Capture the cell that displays the provided text and extract its (x, y) central coordinate. 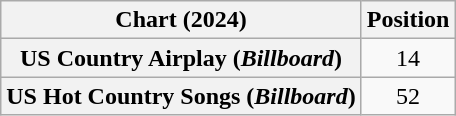
Chart (2024) (181, 20)
14 (408, 58)
52 (408, 96)
Position (408, 20)
US Country Airplay (Billboard) (181, 58)
US Hot Country Songs (Billboard) (181, 96)
